Locate the cell with the specified text and output its (X, Y) center coordinate. 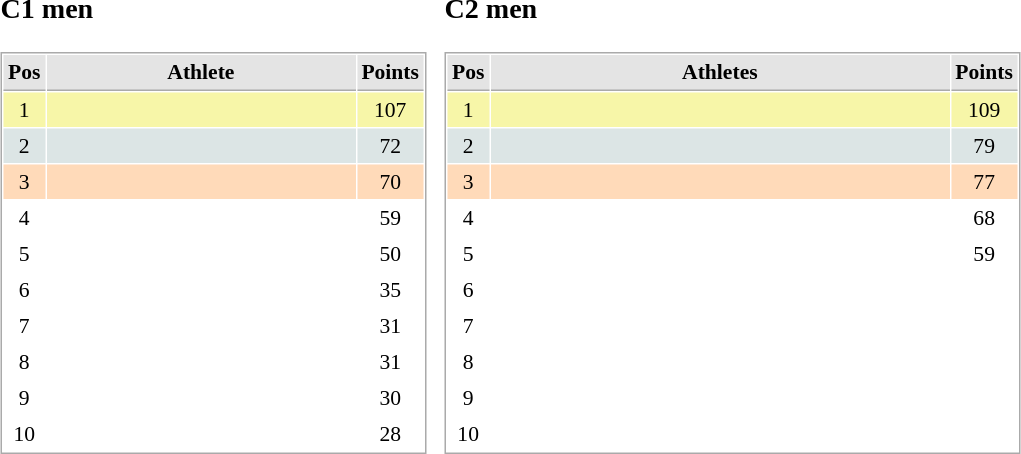
109 (984, 110)
68 (984, 218)
50 (390, 254)
79 (984, 146)
Athlete (200, 74)
107 (390, 110)
70 (390, 182)
Athletes (720, 74)
35 (390, 290)
77 (984, 182)
30 (390, 398)
72 (390, 146)
28 (390, 434)
